Extract the [X, Y] coordinate from the center of the cell holding the provided text.  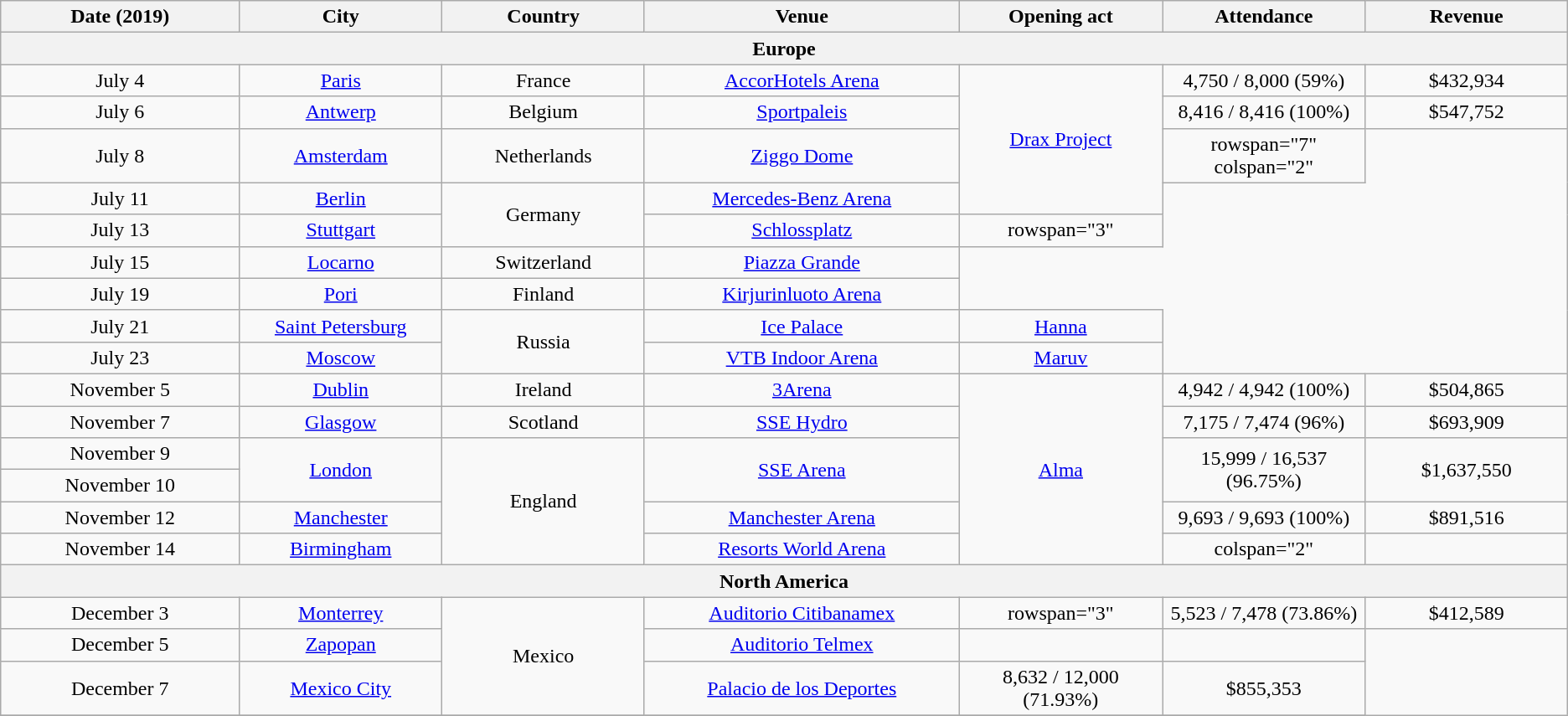
Saint Petersburg [341, 326]
Glasgow [341, 421]
8,632 / 12,000 (71.93%) [1060, 688]
Ziggo Dome [802, 156]
rowspan="7" colspan="2" [1264, 156]
$855,353 [1264, 688]
November 12 [121, 518]
Alma [1060, 469]
Antwerp [341, 112]
AccorHotels Arena [802, 80]
VTB Indoor Arena [802, 358]
July 6 [121, 112]
July 4 [121, 80]
Mercedes-Benz Arena [802, 198]
Germany [544, 214]
$432,934 [1466, 80]
July 13 [121, 230]
Manchester Arena [802, 518]
Revenue [1466, 17]
July 19 [121, 294]
SSE Arena [802, 470]
4,750 / 8,000 (59%) [1264, 80]
London [341, 470]
Maruv [1060, 358]
July 11 [121, 198]
$1,637,550 [1466, 470]
Monterrey [341, 613]
$891,516 [1466, 518]
July 15 [121, 262]
Birmingham [341, 549]
July 8 [121, 156]
December 7 [121, 688]
Country [544, 17]
Stuttgart [341, 230]
Opening act [1060, 17]
Dublin [341, 389]
Hanna [1060, 326]
Mexico [544, 657]
France [544, 80]
Venue [802, 17]
Manchester [341, 518]
Moscow [341, 358]
5,523 / 7,478 (73.86%) [1264, 613]
November 7 [121, 421]
November 5 [121, 389]
Pori [341, 294]
Piazza Grande [802, 262]
November 9 [121, 454]
$693,909 [1466, 421]
Finland [544, 294]
Attendance [1264, 17]
Locarno [341, 262]
Berlin [341, 198]
Scotland [544, 421]
Resorts World Arena [802, 549]
Belgium [544, 112]
$547,752 [1466, 112]
Switzerland [544, 262]
4,942 / 4,942 (100%) [1264, 389]
Netherlands [544, 156]
Paris [341, 80]
Europe [784, 49]
Drax Project [1060, 139]
15,999 / 16,537 (96.75%) [1264, 470]
$412,589 [1466, 613]
Zapopan [341, 645]
Date (2019) [121, 17]
December 5 [121, 645]
Russia [544, 342]
Ireland [544, 389]
3Arena [802, 389]
England [544, 502]
November 14 [121, 549]
SSE Hydro [802, 421]
Auditorio Telmex [802, 645]
7,175 / 7,474 (96%) [1264, 421]
July 21 [121, 326]
9,693 / 9,693 (100%) [1264, 518]
8,416 / 8,416 (100%) [1264, 112]
City [341, 17]
Schlossplatz [802, 230]
Sportpaleis [802, 112]
Palacio de los Deportes [802, 688]
July 23 [121, 358]
colspan="2" [1264, 549]
November 10 [121, 486]
Kirjurinluoto Arena [802, 294]
Ice Palace [802, 326]
Auditorio Citibanamex [802, 613]
North America [784, 581]
December 3 [121, 613]
$504,865 [1466, 389]
Amsterdam [341, 156]
Mexico City [341, 688]
